Search for the cell housing the specified text and yield its (X, Y) center coordinate. 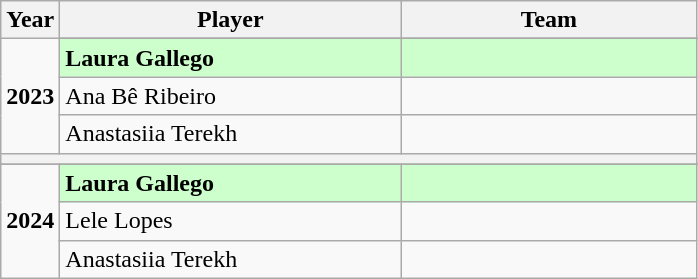
Ana Bê Ribeiro (230, 96)
Year (30, 20)
2023 (30, 96)
Team (549, 20)
2024 (30, 221)
Lele Lopes (230, 221)
Player (230, 20)
